Find where the given text appears and provide that cell's center as (x, y) coordinate. 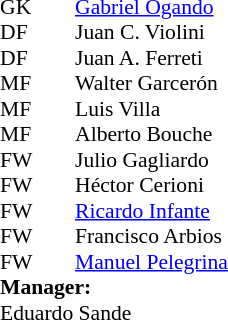
Manager: (114, 287)
Juan A. Ferreti (152, 58)
Héctor Cerioni (152, 185)
Alberto Bouche (152, 135)
Walter Garcerón (152, 83)
Juan C. Violini (152, 33)
Julio Gagliardo (152, 160)
Luis Villa (152, 109)
Francisco Arbios (152, 237)
Manuel Pelegrina (152, 262)
Ricardo Infante (152, 211)
